Detect which cell encompasses the target text, then output its [X, Y] center coordinate. 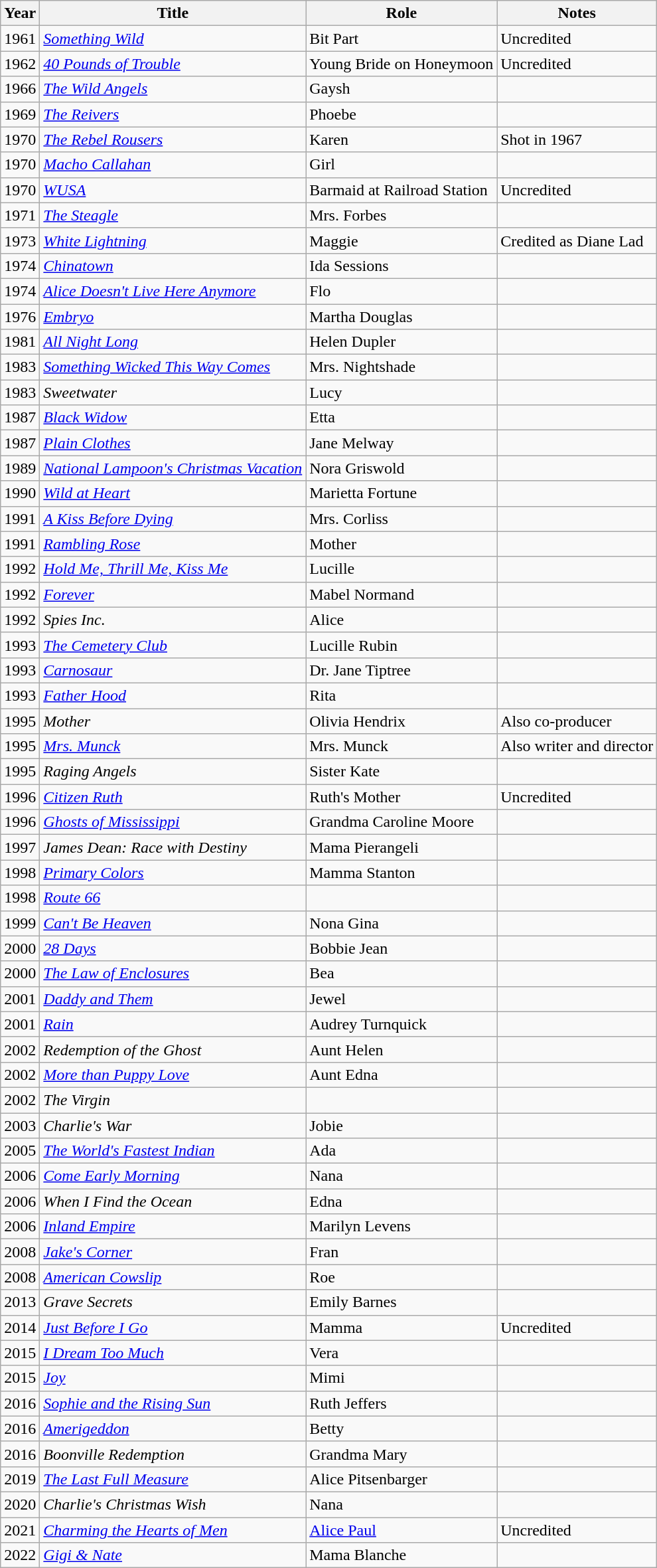
Charlie's War [173, 1126]
I Dream Too Much [173, 1353]
Forever [173, 594]
Mama Pierangeli [402, 847]
WUSA [173, 190]
1990 [20, 493]
1989 [20, 468]
1966 [20, 89]
1981 [20, 342]
All Night Long [173, 342]
The Wild Angels [173, 89]
1973 [20, 240]
Sweetwater [173, 392]
Boonville Redemption [173, 1454]
Jane Melway [402, 443]
Redemption of the Ghost [173, 1049]
2003 [20, 1126]
Can't Be Heaven [173, 923]
Rambling Rose [173, 544]
Just Before I Go [173, 1328]
Nora Griswold [402, 468]
Inland Empire [173, 1227]
Girl [402, 165]
Rain [173, 1024]
Mrs. Corliss [402, 519]
Embryo [173, 317]
Something Wicked This Way Comes [173, 367]
Mimi [402, 1378]
A Kiss Before Dying [173, 519]
Ghosts of Mississippi [173, 822]
Raging Angels [173, 772]
Ida Sessions [402, 266]
Notes [577, 13]
Charlie's Christmas Wish [173, 1504]
Mama Blanche [402, 1555]
Wild at Heart [173, 493]
Rita [402, 695]
Grandma Mary [402, 1454]
Ruth Jeffers [402, 1403]
Lucille [402, 569]
Grave Secrets [173, 1302]
The Steagle [173, 215]
The Virgin [173, 1100]
Grandma Caroline Moore [402, 822]
1971 [20, 215]
Mrs. Forbes [402, 215]
Alice Paul [402, 1529]
Betty [402, 1429]
Ada [402, 1151]
Vera [402, 1353]
The World's Fastest Indian [173, 1151]
Emily Barnes [402, 1302]
Credited as Diane Lad [577, 240]
Karen [402, 139]
American Cowslip [173, 1277]
Martha Douglas [402, 317]
Route 66 [173, 898]
James Dean: Race with Destiny [173, 847]
Marietta Fortune [402, 493]
Ruth's Mother [402, 797]
Bobbie Jean [402, 948]
Flo [402, 291]
Aunt Edna [402, 1075]
Citizen Ruth [173, 797]
1962 [20, 64]
2014 [20, 1328]
Chinatown [173, 266]
Year [20, 13]
2020 [20, 1504]
28 Days [173, 948]
National Lampoon's Christmas Vacation [173, 468]
Plain Clothes [173, 443]
Primary Colors [173, 873]
When I Find the Ocean [173, 1201]
Nona Gina [402, 923]
The Cemetery Club [173, 645]
Role [402, 13]
Also writer and director [577, 746]
White Lightning [173, 240]
Maggie [402, 240]
Something Wild [173, 39]
Mamma [402, 1328]
Also co-producer [577, 721]
Edna [402, 1201]
Fran [402, 1252]
1997 [20, 847]
Aunt Helen [402, 1049]
Father Hood [173, 695]
Gaysh [402, 89]
Title [173, 13]
Alice Pitsenbarger [402, 1479]
Roe [402, 1277]
Black Widow [173, 418]
1999 [20, 923]
Bit Part [402, 39]
Macho Callahan [173, 165]
Lucille Rubin [402, 645]
2022 [20, 1555]
Helen Dupler [402, 342]
1969 [20, 114]
Shot in 1967 [577, 139]
2019 [20, 1479]
Jewel [402, 999]
Amerigeddon [173, 1429]
2005 [20, 1151]
Spies Inc. [173, 620]
Young Bride on Honeymoon [402, 64]
Olivia Hendrix [402, 721]
Audrey Turnquick [402, 1024]
Dr. Jane Tiptree [402, 670]
Alice Doesn't Live Here Anymore [173, 291]
40 Pounds of Trouble [173, 64]
Barmaid at Railroad Station [402, 190]
2021 [20, 1529]
Bea [402, 974]
Joy [173, 1378]
Mrs. Nightshade [402, 367]
1961 [20, 39]
The Law of Enclosures [173, 974]
Come Early Morning [173, 1176]
Sister Kate [402, 772]
2013 [20, 1302]
Mamma Stanton [402, 873]
Mabel Normand [402, 594]
The Reivers [173, 114]
1976 [20, 317]
Sophie and the Rising Sun [173, 1403]
Etta [402, 418]
Jobie [402, 1126]
Daddy and Them [173, 999]
Carnosaur [173, 670]
Marilyn Levens [402, 1227]
Phoebe [402, 114]
The Last Full Measure [173, 1479]
Jake's Corner [173, 1252]
Lucy [402, 392]
Gigi & Nate [173, 1555]
More than Puppy Love [173, 1075]
Alice [402, 620]
Hold Me, Thrill Me, Kiss Me [173, 569]
Charming the Hearts of Men [173, 1529]
The Rebel Rousers [173, 139]
